Return (X, Y) of the center of cell containing provided text 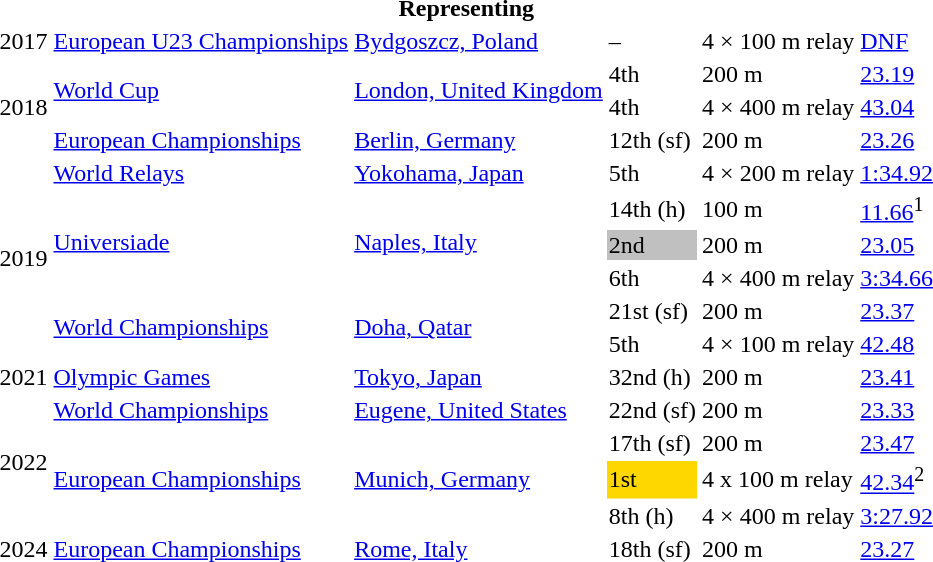
Tokyo, Japan (479, 377)
22nd (sf) (652, 410)
Universiade (201, 242)
Munich, Germany (479, 479)
12th (sf) (652, 140)
– (652, 41)
Doha, Qatar (479, 328)
World Relays (201, 173)
14th (h) (652, 209)
4 x 100 m relay (778, 479)
100 m (778, 209)
8th (h) (652, 516)
Naples, Italy (479, 242)
17th (sf) (652, 443)
32nd (h) (652, 377)
Bydgoszcz, Poland (479, 41)
4 × 200 m relay (778, 173)
Olympic Games (201, 377)
Eugene, United States (479, 410)
21st (sf) (652, 311)
6th (652, 278)
Yokohama, Japan (479, 173)
1st (652, 479)
London, United Kingdom (479, 90)
World Cup (201, 90)
2nd (652, 245)
Berlin, Germany (479, 140)
European U23 Championships (201, 41)
